Pinpoint the cell where the given text exists, returning its [x, y] midpoint coordinate. 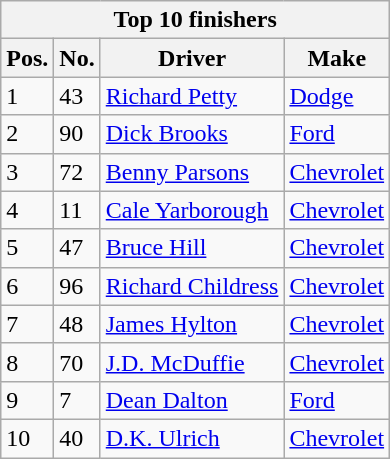
47 [77, 248]
10 [28, 438]
6 [28, 286]
70 [77, 362]
Pos. [28, 58]
48 [77, 324]
Richard Petty [192, 96]
40 [77, 438]
3 [28, 172]
James Hylton [192, 324]
1 [28, 96]
2 [28, 134]
Dean Dalton [192, 400]
Dick Brooks [192, 134]
90 [77, 134]
8 [28, 362]
Bruce Hill [192, 248]
96 [77, 286]
Driver [192, 58]
11 [77, 210]
D.K. Ulrich [192, 438]
Dodge [337, 96]
No. [77, 58]
5 [28, 248]
72 [77, 172]
Richard Childress [192, 286]
J.D. McDuffie [192, 362]
9 [28, 400]
Top 10 finishers [196, 20]
Benny Parsons [192, 172]
4 [28, 210]
Cale Yarborough [192, 210]
43 [77, 96]
Make [337, 58]
